Locate the cell with the specified text and output its [X, Y] center coordinate. 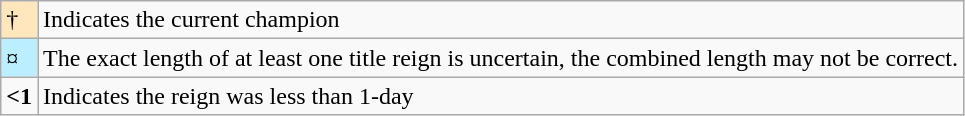
¤ [20, 58]
† [20, 20]
The exact length of at least one title reign is uncertain, the combined length may not be correct. [501, 58]
Indicates the reign was less than 1-day [501, 96]
Indicates the current champion [501, 20]
<1 [20, 96]
